Return [X, Y] of the center of cell containing provided text 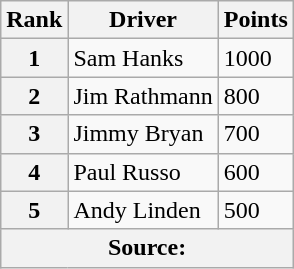
600 [256, 172]
3 [34, 134]
Rank [34, 20]
Jim Rathmann [143, 96]
1000 [256, 58]
800 [256, 96]
Jimmy Bryan [143, 134]
Andy Linden [143, 210]
Paul Russo [143, 172]
1 [34, 58]
Driver [143, 20]
Source: [148, 248]
Points [256, 20]
700 [256, 134]
4 [34, 172]
Sam Hanks [143, 58]
5 [34, 210]
2 [34, 96]
500 [256, 210]
